Identify which cell holds the provided text, then report its [x, y] central coordinate. 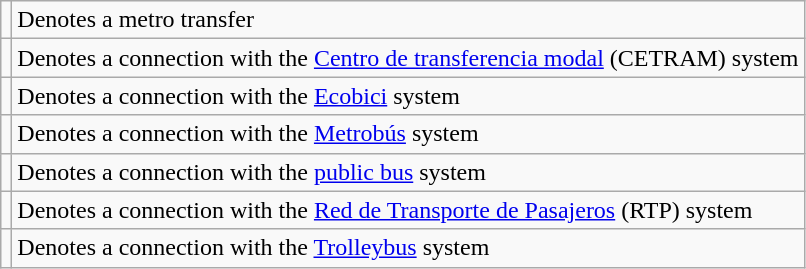
Denotes a connection with the Red de Transporte de Pasajeros (RTP) system [408, 210]
Denotes a connection with the public bus system [408, 172]
Denotes a connection with the Ecobici system [408, 96]
Denotes a connection with the Centro de transferencia modal (CETRAM) system [408, 58]
Denotes a connection with the Trolleybus system [408, 248]
Denotes a connection with the Metrobús system [408, 134]
Denotes a metro transfer [408, 20]
